Identify which cell holds the provided text, then report its (X, Y) central coordinate. 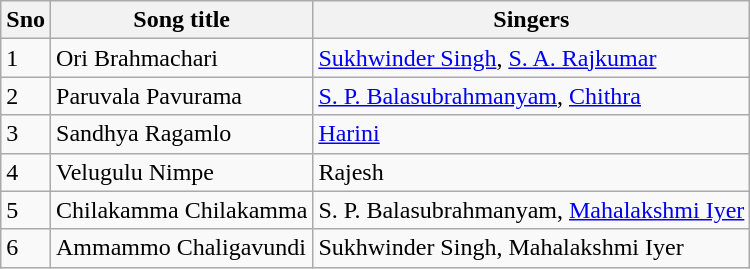
Paruvala Pavurama (182, 96)
6 (26, 248)
2 (26, 96)
3 (26, 134)
1 (26, 58)
4 (26, 172)
Sandhya Ragamlo (182, 134)
Sno (26, 20)
Singers (532, 20)
Ammammo Chaligavundi (182, 248)
Song title (182, 20)
Ori Brahmachari (182, 58)
Chilakamma Chilakamma (182, 210)
Rajesh (532, 172)
5 (26, 210)
S. P. Balasubrahmanyam, Mahalakshmi Iyer (532, 210)
Sukhwinder Singh, Mahalakshmi Iyer (532, 248)
Velugulu Nimpe (182, 172)
S. P. Balasubrahmanyam, Chithra (532, 96)
Sukhwinder Singh, S. A. Rajkumar (532, 58)
Harini (532, 134)
